Detect which cell encompasses the target text, then output its [X, Y] center coordinate. 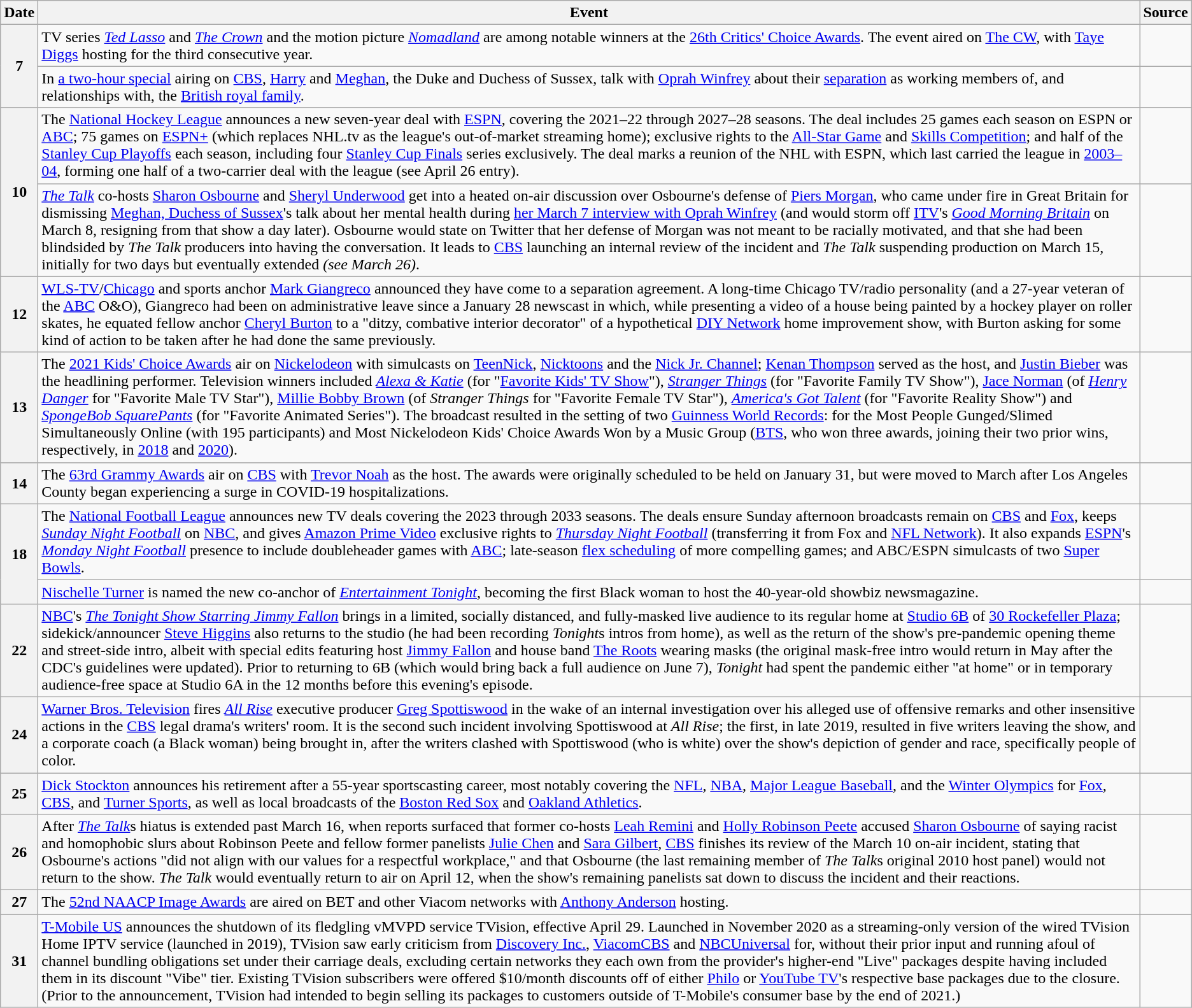
26 [19, 852]
The 52nd NAACP Image Awards are aired on BET and other Viacom networks with Anthony Anderson hosting. [589, 902]
31 [19, 961]
27 [19, 902]
Event [589, 13]
14 [19, 483]
Source [1165, 13]
18 [19, 554]
13 [19, 408]
7 [19, 66]
22 [19, 650]
10 [19, 192]
Nischelle Turner is named the new co-anchor of Entertainment Tonight, becoming the first Black woman to host the 40-year-old showbiz newsmagazine. [589, 592]
24 [19, 735]
25 [19, 793]
12 [19, 315]
Date [19, 13]
